Identify which cell holds the provided text, then report its (x, y) central coordinate. 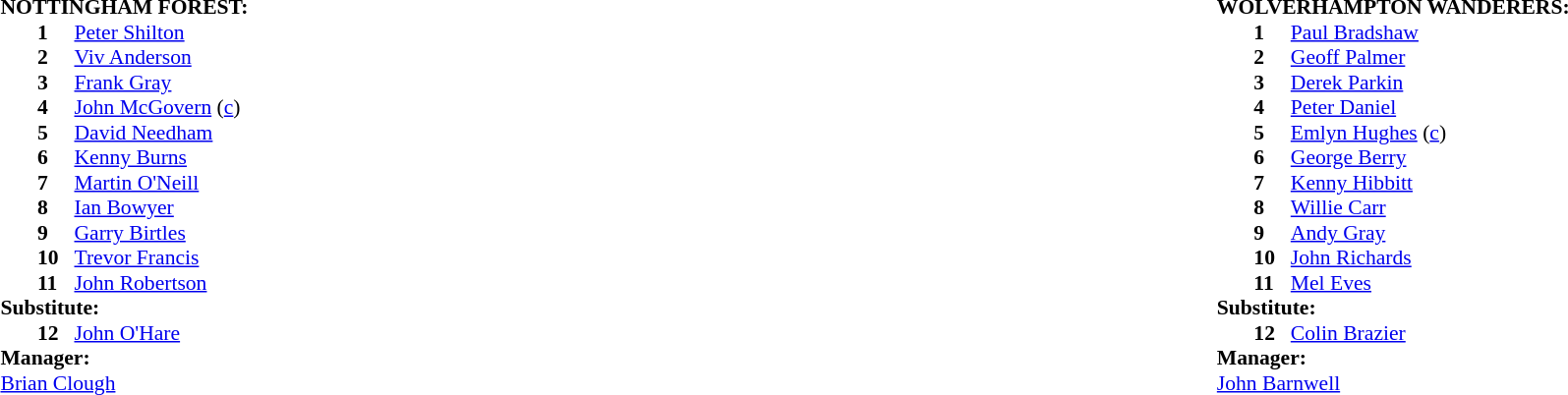
John McGovern (c) (161, 107)
John Robertson (161, 283)
John O'Hare (161, 333)
Trevor Francis (161, 258)
Martin O'Neill (161, 183)
Peter Shilton (161, 32)
Viv Anderson (161, 58)
Substitute: (124, 308)
Manager: (124, 359)
Ian Bowyer (161, 207)
Frank Gray (161, 83)
Garry Birtles (161, 233)
Kenny Burns (161, 158)
David Needham (161, 133)
